Locate the cell with the specified text and output its (x, y) center coordinate. 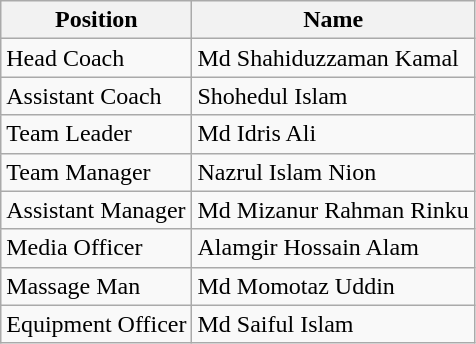
Md Mizanur Rahman Rinku (333, 210)
Assistant Manager (96, 210)
Nazrul Islam Nion (333, 172)
Name (333, 20)
Equipment Officer (96, 324)
Shohedul Islam (333, 96)
Md Idris Ali (333, 134)
Massage Man (96, 286)
Assistant Coach (96, 96)
Md Momotaz Uddin (333, 286)
Md Saiful Islam (333, 324)
Md Shahiduzzaman Kamal (333, 58)
Media Officer (96, 248)
Position (96, 20)
Team Leader (96, 134)
Alamgir Hossain Alam (333, 248)
Head Coach (96, 58)
Team Manager (96, 172)
